From the cell containing the given text, extract its center point as (X, Y) coordinate. 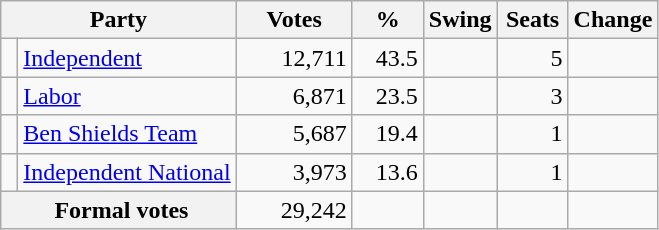
13.6 (388, 172)
Independent National (127, 172)
Labor (127, 96)
5 (532, 58)
% (388, 20)
29,242 (294, 210)
12,711 (294, 58)
Change (613, 20)
Formal votes (118, 210)
23.5 (388, 96)
6,871 (294, 96)
Votes (294, 20)
Independent (127, 58)
Ben Shields Team (127, 134)
5,687 (294, 134)
3 (532, 96)
43.5 (388, 58)
Party (118, 20)
3,973 (294, 172)
Seats (532, 20)
19.4 (388, 134)
Swing (460, 20)
